Pinpoint the cell where the given text exists, returning its [x, y] midpoint coordinate. 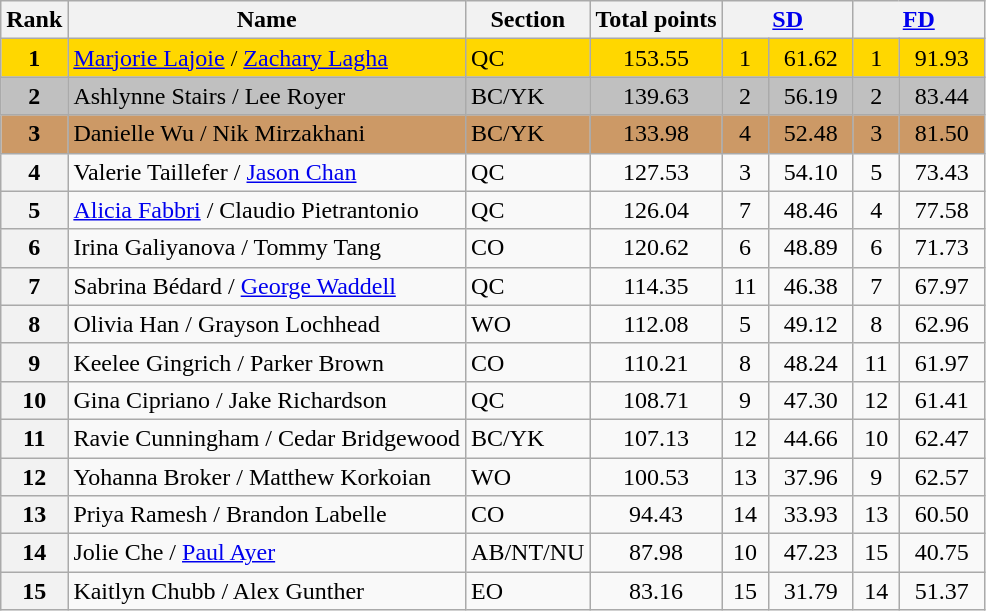
Alicia Fabbri / Claudio Pietrantonio [267, 210]
127.53 [656, 172]
47.30 [810, 400]
47.23 [810, 553]
54.10 [810, 172]
133.98 [656, 134]
139.63 [656, 96]
61.97 [942, 362]
94.43 [656, 515]
87.98 [656, 553]
52.48 [810, 134]
120.62 [656, 248]
FD [918, 20]
48.46 [810, 210]
61.41 [942, 400]
153.55 [656, 58]
49.12 [810, 324]
Section [528, 20]
100.53 [656, 477]
91.93 [942, 58]
114.35 [656, 286]
81.50 [942, 134]
110.21 [656, 362]
71.73 [942, 248]
Ashlynne Stairs / Lee Royer [267, 96]
Valerie Taillefer / Jason Chan [267, 172]
Marjorie Lajoie / Zachary Lagha [267, 58]
Ravie Cunningham / Cedar Bridgewood [267, 438]
46.38 [810, 286]
107.13 [656, 438]
Danielle Wu / Nik Mirzakhani [267, 134]
73.43 [942, 172]
37.96 [810, 477]
126.04 [656, 210]
48.89 [810, 248]
Olivia Han / Grayson Lochhead [267, 324]
44.66 [810, 438]
33.93 [810, 515]
67.97 [942, 286]
AB/NT/NU [528, 553]
51.37 [942, 591]
61.62 [810, 58]
Irina Galiyanova / Tommy Tang [267, 248]
108.71 [656, 400]
62.57 [942, 477]
EO [528, 591]
Name [267, 20]
56.19 [810, 96]
Gina Cipriano / Jake Richardson [267, 400]
Priya Ramesh / Brandon Labelle [267, 515]
40.75 [942, 553]
Sabrina Bédard / George Waddell [267, 286]
83.44 [942, 96]
62.96 [942, 324]
Total points [656, 20]
112.08 [656, 324]
Yohanna Broker / Matthew Korkoian [267, 477]
60.50 [942, 515]
Kaitlyn Chubb / Alex Gunther [267, 591]
77.58 [942, 210]
Keelee Gingrich / Parker Brown [267, 362]
Rank [34, 20]
SD [788, 20]
48.24 [810, 362]
Jolie Che / Paul Ayer [267, 553]
62.47 [942, 438]
83.16 [656, 591]
31.79 [810, 591]
